Pinpoint the cell where the given text exists, returning its (X, Y) midpoint coordinate. 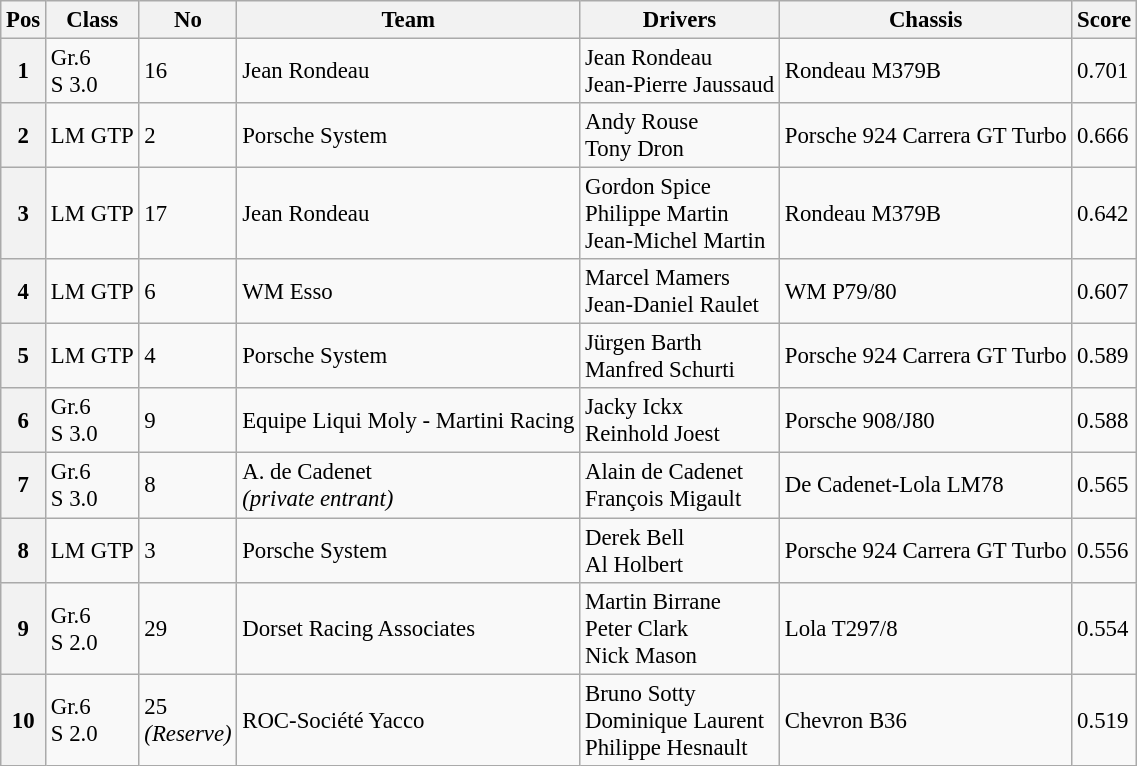
A. de Cadenet(private entrant) (408, 486)
0.565 (1104, 486)
17 (188, 214)
De Cadenet-Lola LM78 (925, 486)
Jacky Ickx Reinhold Joest (680, 420)
Bruno Sotty Dominique Laurent Philippe Hesnault (680, 720)
Derek Bell Al Holbert (680, 550)
10 (24, 720)
Alain de Cadenet François Migault (680, 486)
0.556 (1104, 550)
ROC-Société Yacco (408, 720)
Jürgen Barth Manfred Schurti (680, 356)
Score (1104, 20)
Pos (24, 20)
Class (93, 20)
No (188, 20)
7 (24, 486)
Porsche 908/J80 (925, 420)
0.701 (1104, 72)
WM P79/80 (925, 292)
0.588 (1104, 420)
0.666 (1104, 136)
0.607 (1104, 292)
Andy Rouse Tony Dron (680, 136)
Team (408, 20)
Dorset Racing Associates (408, 628)
25(Reserve) (188, 720)
Jean Rondeau Jean-Pierre Jaussaud (680, 72)
16 (188, 72)
1 (24, 72)
29 (188, 628)
0.642 (1104, 214)
Drivers (680, 20)
WM Esso (408, 292)
Chassis (925, 20)
5 (24, 356)
Marcel Mamers Jean-Daniel Raulet (680, 292)
Equipe Liqui Moly - Martini Racing (408, 420)
0.519 (1104, 720)
Lola T297/8 (925, 628)
Martin Birrane Peter Clark Nick Mason (680, 628)
0.589 (1104, 356)
Chevron B36 (925, 720)
0.554 (1104, 628)
Gordon Spice Philippe Martin Jean-Michel Martin (680, 214)
